From the cell containing the given text, extract its center point as [x, y] coordinate. 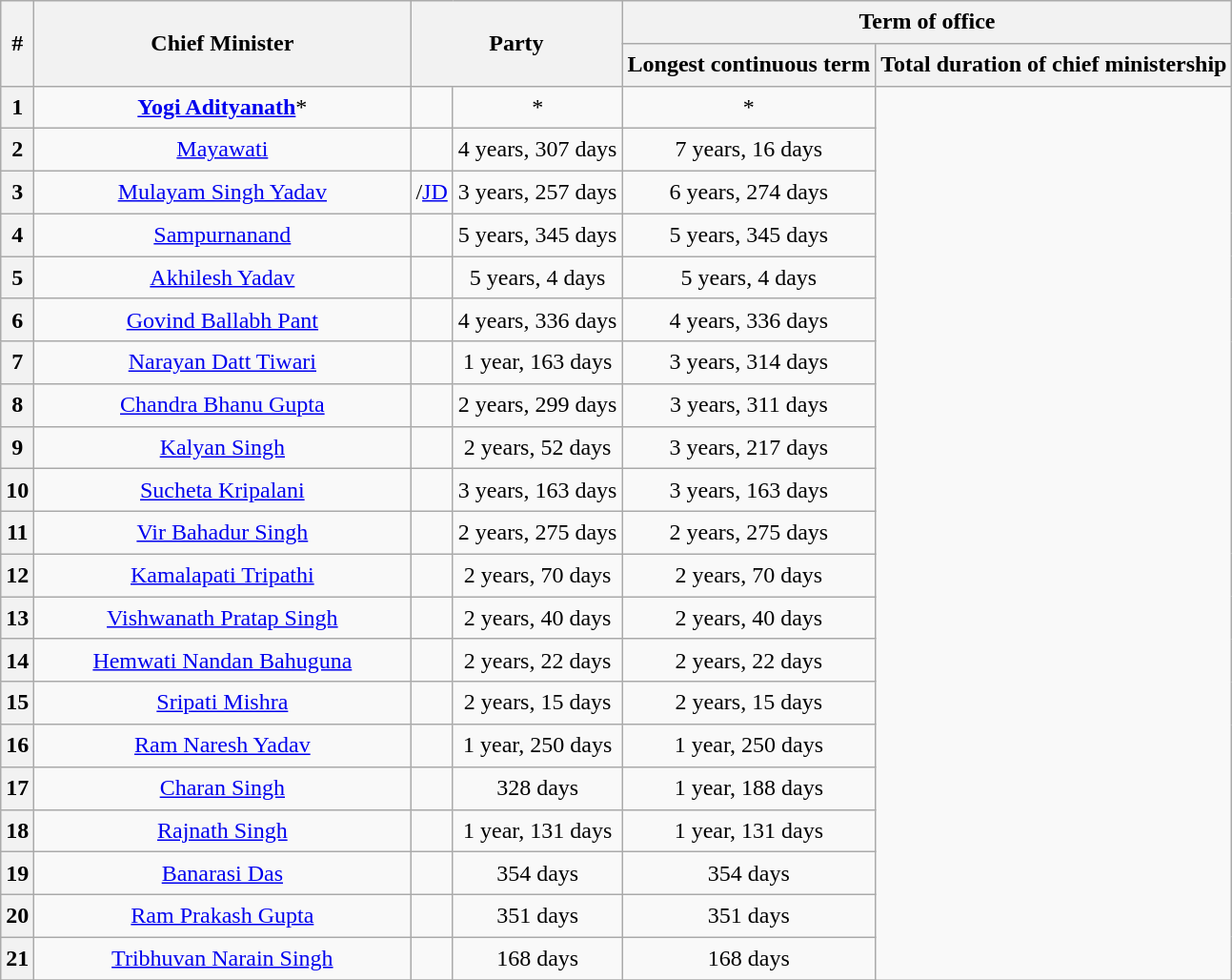
Sucheta Kripalani [223, 490]
Banarasi Das [223, 873]
14 [17, 660]
Akhilesh Yadav [223, 278]
Sripati Mishra [223, 704]
10 [17, 490]
Party [516, 44]
Mayawati [223, 151]
17 [17, 787]
Chief Minister [223, 44]
5 [17, 278]
Ram Naresh Yadav [223, 745]
3 [17, 193]
4 years, 307 days [537, 151]
3 years, 311 days [749, 406]
Mulayam Singh Yadav [223, 193]
Kamalapati Tripathi [223, 576]
15 [17, 704]
Govind Ballabh Pant [223, 320]
2 years, 299 days [537, 406]
9 [17, 448]
Charan Singh [223, 787]
1 [17, 107]
Total duration of chief ministership [1054, 65]
8 [17, 406]
Rajnath Singh [223, 831]
2 years, 52 days [537, 448]
/JD [432, 193]
13 [17, 618]
# [17, 44]
Longest continuous term [749, 65]
Ram Prakash Gupta [223, 915]
Narayan Datt Tiwari [223, 362]
4 [17, 235]
12 [17, 576]
1 year, 188 days [749, 787]
21 [17, 959]
Term of office [927, 23]
6 years, 274 days [749, 193]
19 [17, 873]
328 days [537, 787]
3 years, 314 days [749, 362]
Vishwanath Pratap Singh [223, 618]
2 [17, 151]
7 [17, 362]
6 [17, 320]
16 [17, 745]
3 years, 217 days [749, 448]
20 [17, 915]
18 [17, 831]
Tribhuvan Narain Singh [223, 959]
Kalyan Singh [223, 448]
Hemwati Nandan Bahuguna [223, 660]
Chandra Bhanu Gupta [223, 406]
7 years, 16 days [749, 151]
11 [17, 534]
Vir Bahadur Singh [223, 534]
3 years, 257 days [537, 193]
1 year, 163 days [537, 362]
Yogi Adityanath* [223, 107]
Sampurnanand [223, 235]
